Extract the [X, Y] coordinate from the center of the cell holding the provided text.  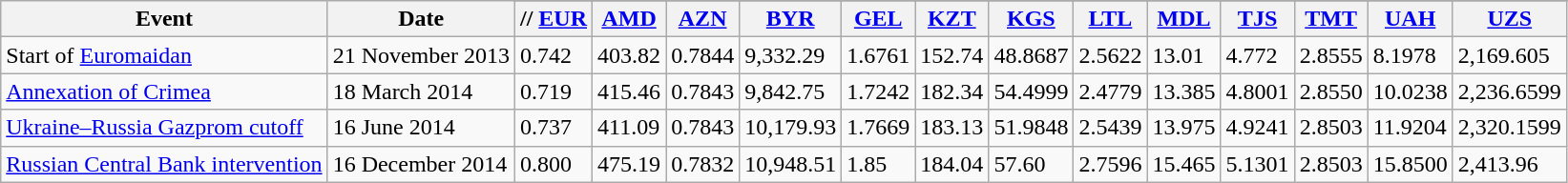
2.4779 [1111, 91]
152.74 [952, 55]
Date [421, 19]
1.85 [878, 164]
2.8555 [1330, 55]
183.13 [952, 128]
54.4999 [1031, 91]
4.8001 [1258, 91]
475.19 [630, 164]
11.9204 [1411, 128]
2,413.96 [1510, 164]
13.01 [1183, 55]
UZS [1510, 19]
KZT [952, 19]
10,948.51 [790, 164]
184.04 [952, 164]
GEL [878, 19]
Annexation of Crimea [164, 91]
KGS [1031, 19]
4.9241 [1258, 128]
15.465 [1183, 164]
2.5622 [1111, 55]
1.7242 [878, 91]
0.7844 [702, 55]
AMD [630, 19]
0.742 [554, 55]
1.7669 [878, 128]
21 November 2013 [421, 55]
15.8500 [1411, 164]
// EUR [554, 19]
13.975 [1183, 128]
Russian Central Bank intervention [164, 164]
9,332.29 [790, 55]
9,842.75 [790, 91]
10.0238 [1411, 91]
2,236.6599 [1510, 91]
2.5439 [1111, 128]
Ukraine–Russia Gazprom cutoff [164, 128]
0.7832 [702, 164]
2,169.605 [1510, 55]
16 June 2014 [421, 128]
2.7596 [1111, 164]
TJS [1258, 19]
1.6761 [878, 55]
Start of Euromaidan [164, 55]
10,179.93 [790, 128]
5.1301 [1258, 164]
403.82 [630, 55]
48.8687 [1031, 55]
Event [164, 19]
18 March 2014 [421, 91]
AZN [702, 19]
415.46 [630, 91]
2,320.1599 [1510, 128]
57.60 [1031, 164]
182.34 [952, 91]
2.8550 [1330, 91]
411.09 [630, 128]
0.800 [554, 164]
0.719 [554, 91]
MDL [1183, 19]
TMT [1330, 19]
16 December 2014 [421, 164]
UAH [1411, 19]
0.737 [554, 128]
LTL [1111, 19]
51.9848 [1031, 128]
BYR [790, 19]
13.385 [1183, 91]
8.1978 [1411, 55]
4.772 [1258, 55]
